Scan for the cell matching the given text and deliver its (x, y) coordinate at center. 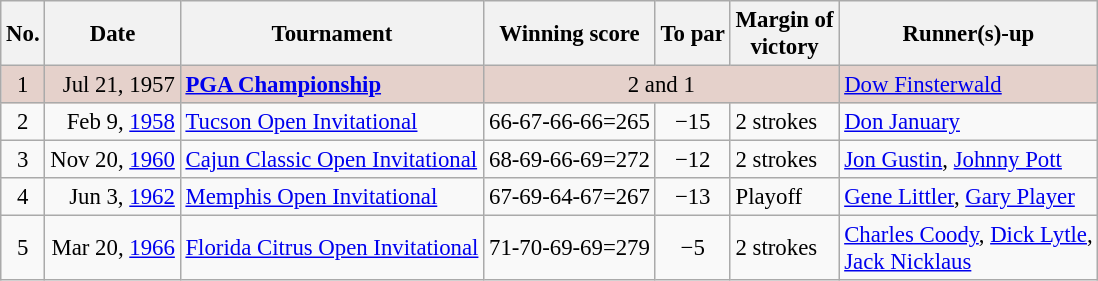
Jun 3, 1962 (112, 197)
68-69-66-69=272 (570, 160)
2 (23, 122)
3 (23, 160)
Dow Finsterwald (968, 85)
−15 (692, 122)
71-70-69-69=279 (570, 248)
1 (23, 85)
Cajun Classic Open Invitational (332, 160)
Gene Littler, Gary Player (968, 197)
To par (692, 34)
Feb 9, 1958 (112, 122)
Memphis Open Invitational (332, 197)
Jon Gustin, Johnny Pott (968, 160)
Florida Citrus Open Invitational (332, 248)
67-69-64-67=267 (570, 197)
Winning score (570, 34)
Playoff (784, 197)
Don January (968, 122)
Date (112, 34)
−5 (692, 248)
Tucson Open Invitational (332, 122)
4 (23, 197)
No. (23, 34)
Runner(s)-up (968, 34)
PGA Championship (332, 85)
−13 (692, 197)
Charles Coody, Dick Lytle, Jack Nicklaus (968, 248)
Margin ofvictory (784, 34)
Tournament (332, 34)
Nov 20, 1960 (112, 160)
Jul 21, 1957 (112, 85)
Mar 20, 1966 (112, 248)
5 (23, 248)
66-67-66-66=265 (570, 122)
−12 (692, 160)
2 and 1 (662, 85)
